Provide the (X, Y) coordinate of the cell's center where the given text is located.  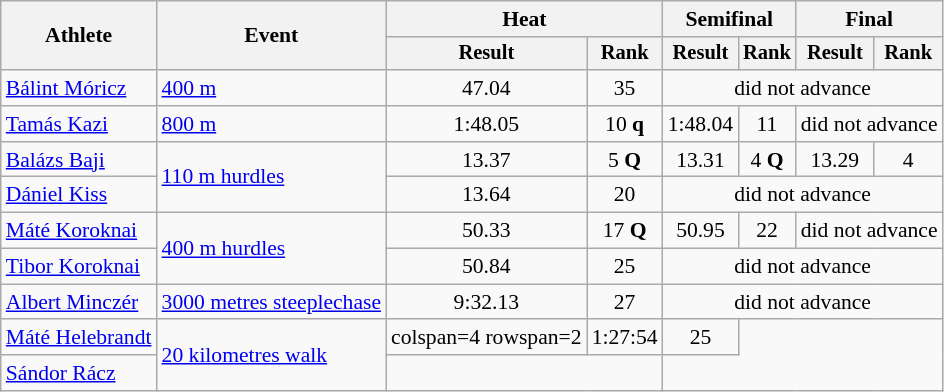
Máté Koroknai (79, 231)
colspan=4 rowspan=2 (486, 338)
13.37 (486, 160)
9:32.13 (486, 302)
5 Q (625, 160)
13.64 (486, 195)
17 Q (625, 231)
Heat (524, 19)
4 (908, 160)
Sándor Rácz (79, 373)
47.04 (486, 88)
Dániel Kiss (79, 195)
Máté Helebrandt (79, 338)
800 m (272, 124)
35 (625, 88)
20 kilometres walk (272, 356)
13.29 (835, 160)
50.33 (486, 231)
110 m hurdles (272, 178)
Bálint Móricz (79, 88)
20 (625, 195)
3000 metres steeplechase (272, 302)
400 m hurdles (272, 248)
1:48.05 (486, 124)
4 Q (767, 160)
Event (272, 36)
27 (625, 302)
Final (870, 19)
50.84 (486, 267)
Tibor Koroknai (79, 267)
Tamás Kazi (79, 124)
Albert Minczér (79, 302)
11 (767, 124)
13.31 (700, 160)
1:48.04 (700, 124)
400 m (272, 88)
1:27:54 (625, 338)
Semifinal (730, 19)
10 q (625, 124)
Balázs Baji (79, 160)
50.95 (700, 231)
22 (767, 231)
Athlete (79, 36)
